Identify which cell holds the provided text, then report its [X, Y] central coordinate. 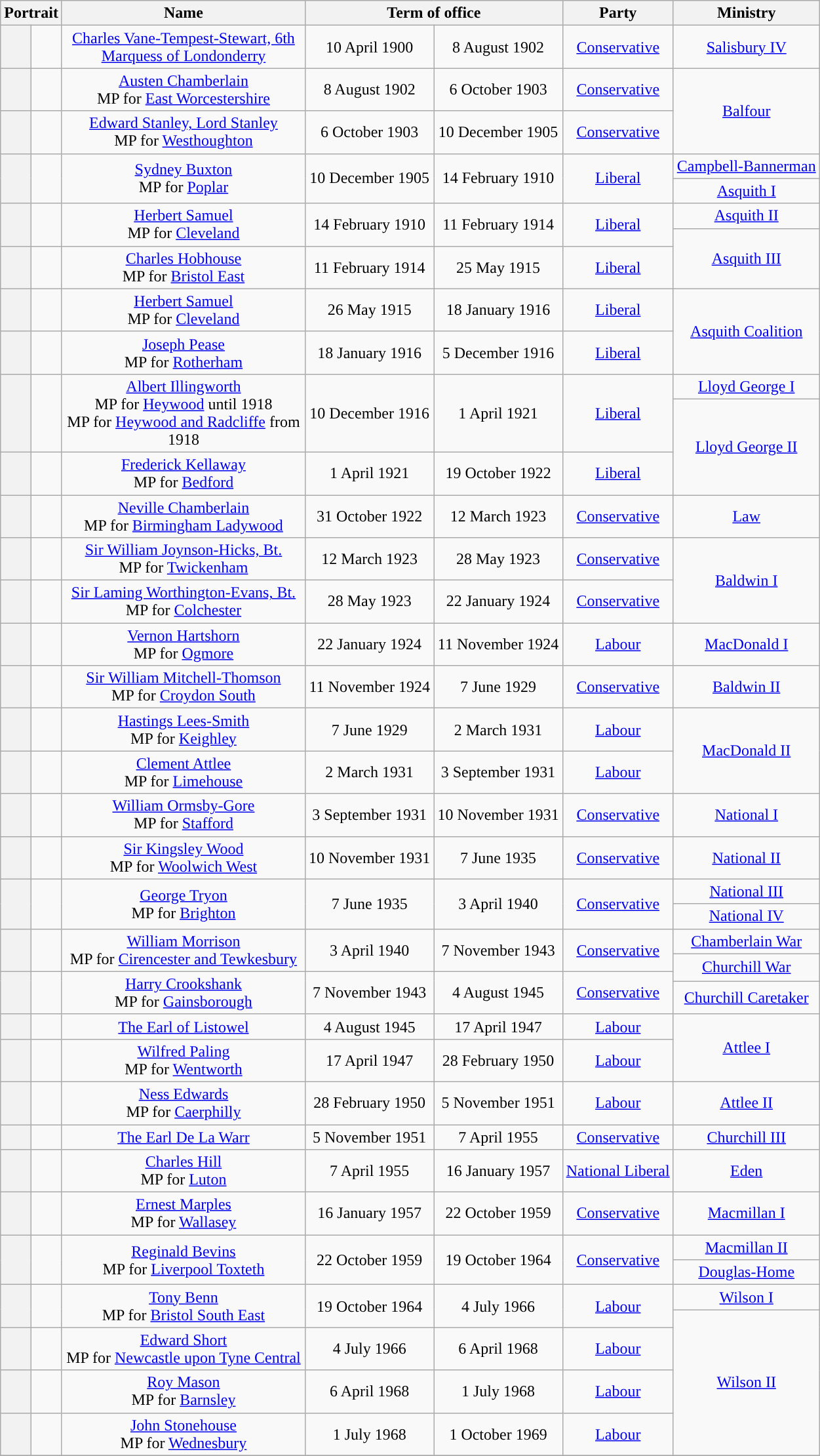
Salisbury IV [746, 47]
Sir William Joynson-Hicks, Bt.MP for Twickenham [184, 559]
Wilson I [746, 1297]
Name [184, 13]
William Ormsby-GoreMP for Stafford [184, 815]
Churchill III [746, 1137]
The Earl De La Warr [184, 1137]
Vernon HartshornMP for Ogmore [184, 644]
Attlee II [746, 1103]
Edward ShortMP for Newcastle upon Tyne Central [184, 1348]
Ernest MarplesMP for Wallasey [184, 1213]
Sydney BuxtonMP for Poplar [184, 178]
National I [746, 815]
Portrait [31, 13]
1 October 1969 [498, 1434]
Baldwin II [746, 687]
Hastings Lees-SmithMP for Keighley [184, 729]
Churchill War [746, 967]
Asquith I [746, 191]
26 May 1915 [369, 310]
Party [617, 13]
William MorrisonMP for Cirencester and Tewkesbury [184, 950]
Attlee I [746, 1048]
Wilson II [746, 1383]
10 December 1916 [369, 413]
Sir William Mitchell-ThomsonMP for Croydon South [184, 687]
MacDonald II [746, 751]
Ministry [746, 13]
Frederick KellawayMP for Bedford [184, 474]
19 October 1922 [498, 474]
Roy MasonMP for Barnsley [184, 1392]
Joseph PeaseMP for Rotherham [184, 353]
National IV [746, 916]
George TryonMP for Brighton [184, 904]
Sir Laming Worthington-Evans, Bt.MP for Colchester [184, 602]
National II [746, 858]
Neville ChamberlainMP for Birmingham Ladywood [184, 516]
31 October 1922 [369, 516]
MacDonald I [746, 644]
Reginald BevinsMP for Liverpool Toxteth [184, 1260]
Douglas-Home [746, 1272]
Wilfred PalingMP for Wentworth [184, 1060]
Charles HobhouseMP for Bristol East [184, 268]
Ness EdwardsMP for Caerphilly [184, 1103]
Balfour [746, 111]
Lloyd George I [746, 386]
Law [746, 516]
Baldwin I [746, 580]
Clement AttleeMP for Limehouse [184, 773]
Churchill Caretaker [746, 998]
Campbell-Bannerman [746, 166]
National Liberal [617, 1171]
25 May 1915 [498, 268]
5 December 1916 [498, 353]
Lloyd George II [746, 447]
Harry CrookshankMP for Gainsborough [184, 993]
National III [746, 891]
The Earl of Listowel [184, 1026]
Eden [746, 1171]
Asquith III [746, 258]
Albert IllingworthMP for Heywood until 1918MP for Heywood and Radcliffe from 1918 [184, 413]
Macmillan I [746, 1213]
Term of office [434, 13]
Asquith II [746, 216]
Charles HillMP for Luton [184, 1171]
10 April 1900 [369, 47]
Sir Kingsley WoodMP for Woolwich West [184, 858]
Tony BennMP for Bristol South East [184, 1306]
Asquith Coalition [746, 331]
Chamberlain War [746, 941]
Macmillan II [746, 1247]
Edward Stanley, Lord StanleyMP for Westhoughton [184, 132]
Austen ChamberlainMP for East Worcestershire [184, 89]
John StonehouseMP for Wednesbury [184, 1434]
Charles Vane-Tempest-Stewart, 6th Marquess of Londonderry [184, 47]
